Extract the [X, Y] coordinate from the center of the cell holding the provided text.  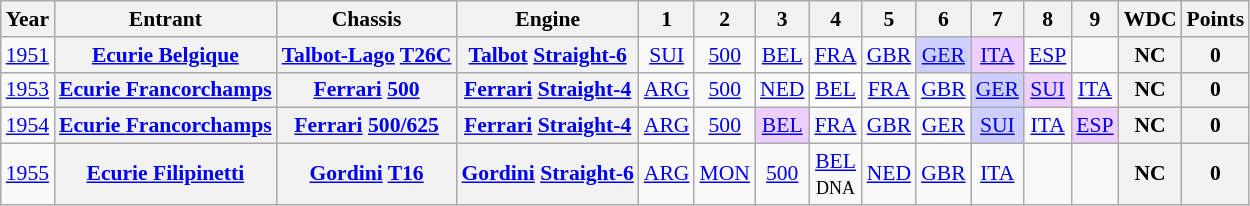
Year [28, 19]
Points [1216, 19]
WDC [1150, 19]
4 [835, 19]
BELDNA [835, 174]
Ferrari 500 [367, 90]
Gordini Straight-6 [548, 174]
1951 [28, 55]
Gordini T16 [367, 174]
7 [998, 19]
Talbot Straight-6 [548, 55]
1954 [28, 126]
9 [1094, 19]
2 [724, 19]
Ecurie Belgique [166, 55]
3 [782, 19]
MON [724, 174]
5 [890, 19]
1 [667, 19]
6 [944, 19]
Chassis [367, 19]
Engine [548, 19]
Entrant [166, 19]
8 [1048, 19]
Ferrari 500/625 [367, 126]
Talbot-Lago T26C [367, 55]
1955 [28, 174]
Ecurie Filipinetti [166, 174]
1953 [28, 90]
